Extract the (x, y) coordinate from the center of the cell holding the provided text.  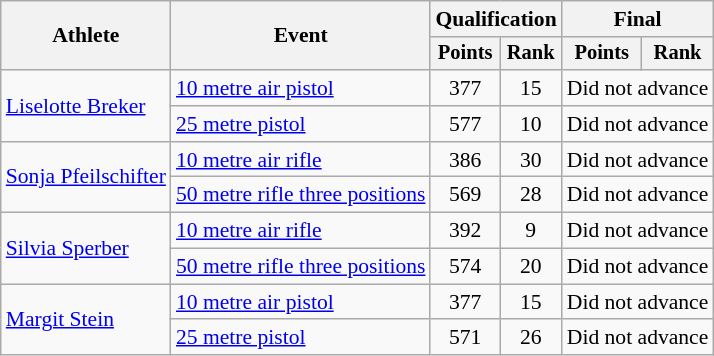
577 (464, 124)
28 (531, 195)
386 (464, 160)
Liselotte Breker (86, 106)
Athlete (86, 36)
Qualification (496, 19)
574 (464, 267)
Sonja Pfeilschifter (86, 178)
392 (464, 231)
Final (638, 19)
9 (531, 231)
Margit Stein (86, 320)
569 (464, 195)
26 (531, 338)
20 (531, 267)
Silvia Sperber (86, 248)
30 (531, 160)
10 (531, 124)
Event (301, 36)
571 (464, 338)
